Return [x, y] of the center of cell containing provided text 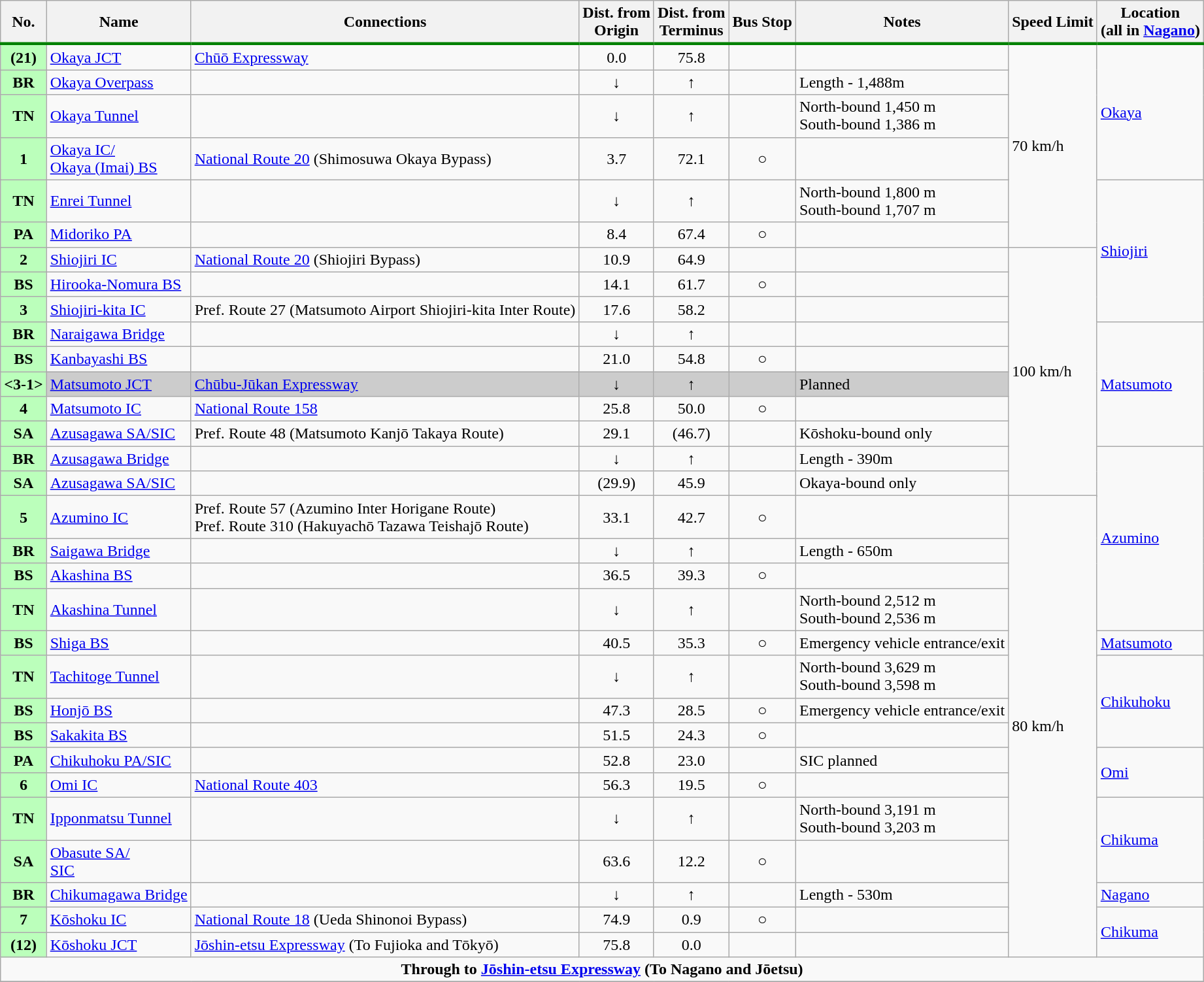
Nagano [1150, 895]
Kanbayashi BS [119, 359]
National Route 18 (Ueda Shinonoi Bypass) [385, 920]
70 km/h [1053, 145]
29.1 [617, 434]
Ipponmatsu Tunnel [119, 818]
(46.7) [692, 434]
Omi IC [119, 785]
Akashina BS [119, 576]
Matsumoto JCT [119, 384]
National Route 20 (Shiojiri Bypass) [385, 259]
Shiojiri IC [119, 259]
67.4 [692, 235]
Dist. fromTerminus [692, 22]
39.3 [692, 576]
14.1 [617, 284]
(12) [24, 945]
Bus Stop [762, 22]
Omi [1150, 772]
25.8 [617, 409]
No. [24, 22]
1 [24, 158]
100 km/h [1053, 371]
4 [24, 409]
24.3 [692, 735]
10.9 [617, 259]
2 [24, 259]
Okaya [1150, 112]
3.7 [617, 158]
3 [24, 309]
Chikuhoku [1150, 702]
(21) [24, 57]
19.5 [692, 785]
Chūō Expressway [385, 57]
Jōshin-etsu Expressway (To Fujioka and Tōkyō) [385, 945]
Akashina Tunnel [119, 609]
Okaya Tunnel [119, 116]
58.2 [692, 309]
50.0 [692, 409]
North-bound 3,191 mSouth-bound 3,203 m [902, 818]
North-bound 1,800 mSouth-bound 1,707 m [902, 201]
Sakakita BS [119, 735]
Chikuhoku PA/SIC [119, 760]
33.1 [617, 517]
Azumino IC [119, 517]
Length - 1,488m [902, 82]
23.0 [692, 760]
Notes [902, 22]
Length - 650m [902, 551]
0.9 [692, 920]
74.9 [617, 920]
80 km/h [1053, 727]
Shiga BS [119, 643]
72.1 [692, 158]
Shiojiri-kita IC [119, 309]
Saigawa Bridge [119, 551]
5 [24, 517]
Pref. Route 27 (Matsumoto Airport Shiojiri-kita Inter Route) [385, 309]
North-bound 1,450 mSouth-bound 1,386 m [902, 116]
63.6 [617, 861]
Speed Limit [1053, 22]
Midoriko PA [119, 235]
17.6 [617, 309]
North-bound 2,512 mSouth-bound 2,536 m [902, 609]
Kōshoku-bound only [902, 434]
6 [24, 785]
Location(all in Nagano) [1150, 22]
Connections [385, 22]
35.3 [692, 643]
54.8 [692, 359]
45.9 [692, 483]
Through to Jōshin-etsu Expressway (To Nagano and Jōetsu) [603, 970]
Okaya Overpass [119, 82]
8.4 [617, 235]
Tachitoge Tunnel [119, 677]
Obasute SA/SIC [119, 861]
Enrei Tunnel [119, 201]
Kōshoku JCT [119, 945]
Length - 390m [902, 459]
North-bound 3,629 mSouth-bound 3,598 m [902, 677]
National Route 403 [385, 785]
12.2 [692, 861]
61.7 [692, 284]
Dist. fromOrigin [617, 22]
52.8 [617, 760]
SIC planned [902, 760]
47.3 [617, 710]
Matsumoto IC [119, 409]
Planned [902, 384]
National Route 158 [385, 409]
Azusagawa Bridge [119, 459]
Hirooka-Nomura BS [119, 284]
<3-1> [24, 384]
28.5 [692, 710]
Chikumagawa Bridge [119, 895]
21.0 [617, 359]
(29.9) [617, 483]
Chūbu-Jūkan Expressway [385, 384]
Kōshoku IC [119, 920]
Naraigawa Bridge [119, 334]
36.5 [617, 576]
National Route 20 (Shimosuwa Okaya Bypass) [385, 158]
64.9 [692, 259]
7 [24, 920]
Azumino [1150, 538]
56.3 [617, 785]
Name [119, 22]
Honjō BS [119, 710]
42.7 [692, 517]
Shiojiri [1150, 251]
Okaya JCT [119, 57]
40.5 [617, 643]
Okaya IC/Okaya (Imai) BS [119, 158]
Length - 530m [902, 895]
Pref. Route 57 (Azumino Inter Horigane Route)Pref. Route 310 (Hakuyachō Tazawa Teishajō Route) [385, 517]
Pref. Route 48 (Matsumoto Kanjō Takaya Route) [385, 434]
Okaya-bound only [902, 483]
51.5 [617, 735]
